Scan for the cell matching the given text and deliver its [x, y] coordinate at center. 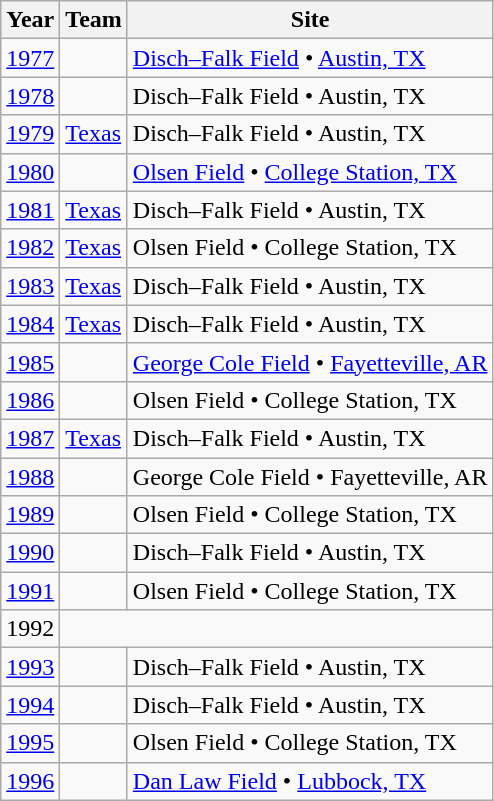
1983 [30, 286]
1993 [30, 667]
1991 [30, 591]
1978 [30, 96]
1996 [30, 781]
1982 [30, 248]
Dan Law Field • Lubbock, TX [310, 781]
1988 [30, 477]
Site [310, 20]
1985 [30, 362]
1981 [30, 210]
Year [30, 20]
1979 [30, 134]
1986 [30, 400]
1984 [30, 324]
1980 [30, 172]
1995 [30, 743]
1977 [30, 58]
1994 [30, 705]
1987 [30, 438]
Team [94, 20]
1990 [30, 553]
1992 [30, 629]
1989 [30, 515]
